From the cell containing the given text, extract its center point as [x, y] coordinate. 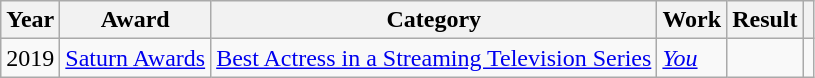
2019 [30, 58]
You [692, 58]
Result [765, 20]
Work [692, 20]
Award [136, 20]
Saturn Awards [136, 58]
Category [434, 20]
Best Actress in a Streaming Television Series [434, 58]
Year [30, 20]
